Identify which cell holds the provided text, then report its [x, y] central coordinate. 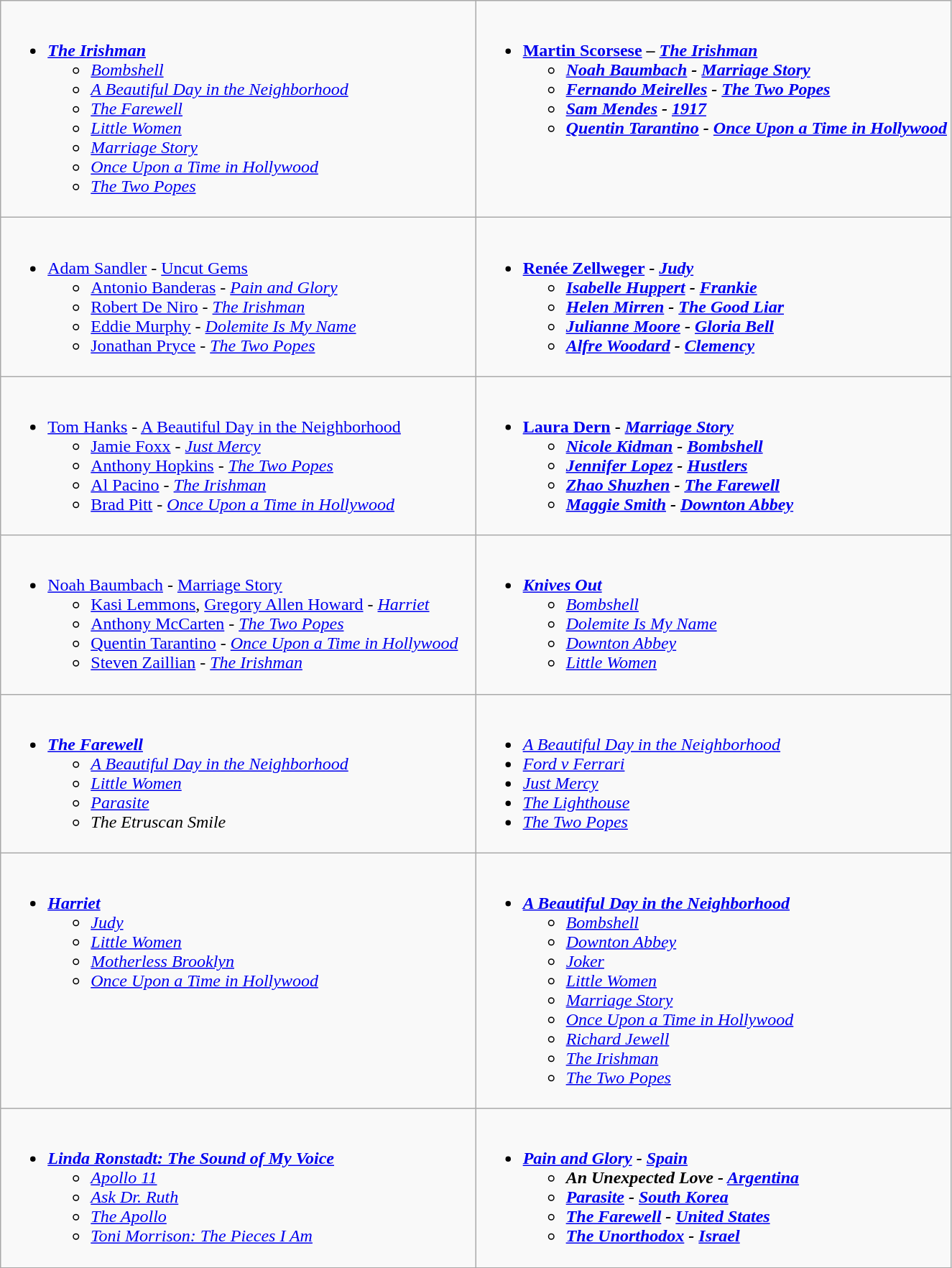
The FarewellA Beautiful Day in the NeighborhoodLittle WomenParasiteThe Etruscan Smile [239, 773]
The IrishmanBombshellA Beautiful Day in the NeighborhoodThe FarewellLittle WomenMarriage StoryOnce Upon a Time in HollywoodThe Two Popes [239, 109]
Laura Dern - Marriage StoryNicole Kidman - BombshellJennifer Lopez - HustlersZhao Shuzhen - The FarewellMaggie Smith - Downton Abbey [713, 455]
Linda Ronstadt: The Sound of My VoiceApollo 11Ask Dr. RuthThe ApolloToni Morrison: The Pieces I Am [239, 1188]
Knives OutBombshellDolemite Is My NameDownton AbbeyLittle Women [713, 615]
Renée Zellweger - JudyIsabelle Huppert - FrankieHelen Mirren - The Good LiarJulianne Moore - Gloria BellAlfre Woodard - Clemency [713, 297]
A Beautiful Day in the NeighborhoodFord v FerrariJust MercyThe LighthouseThe Two Popes [713, 773]
HarrietJudyLittle WomenMotherless BrooklynOnce Upon a Time in Hollywood [239, 981]
Pain and Glory - SpainAn Unexpected Love - ArgentinaParasite - South KoreaThe Farewell - United StatesThe Unorthodox - Israel [713, 1188]
